Scan for the cell matching the given text and deliver its (x, y) coordinate at center. 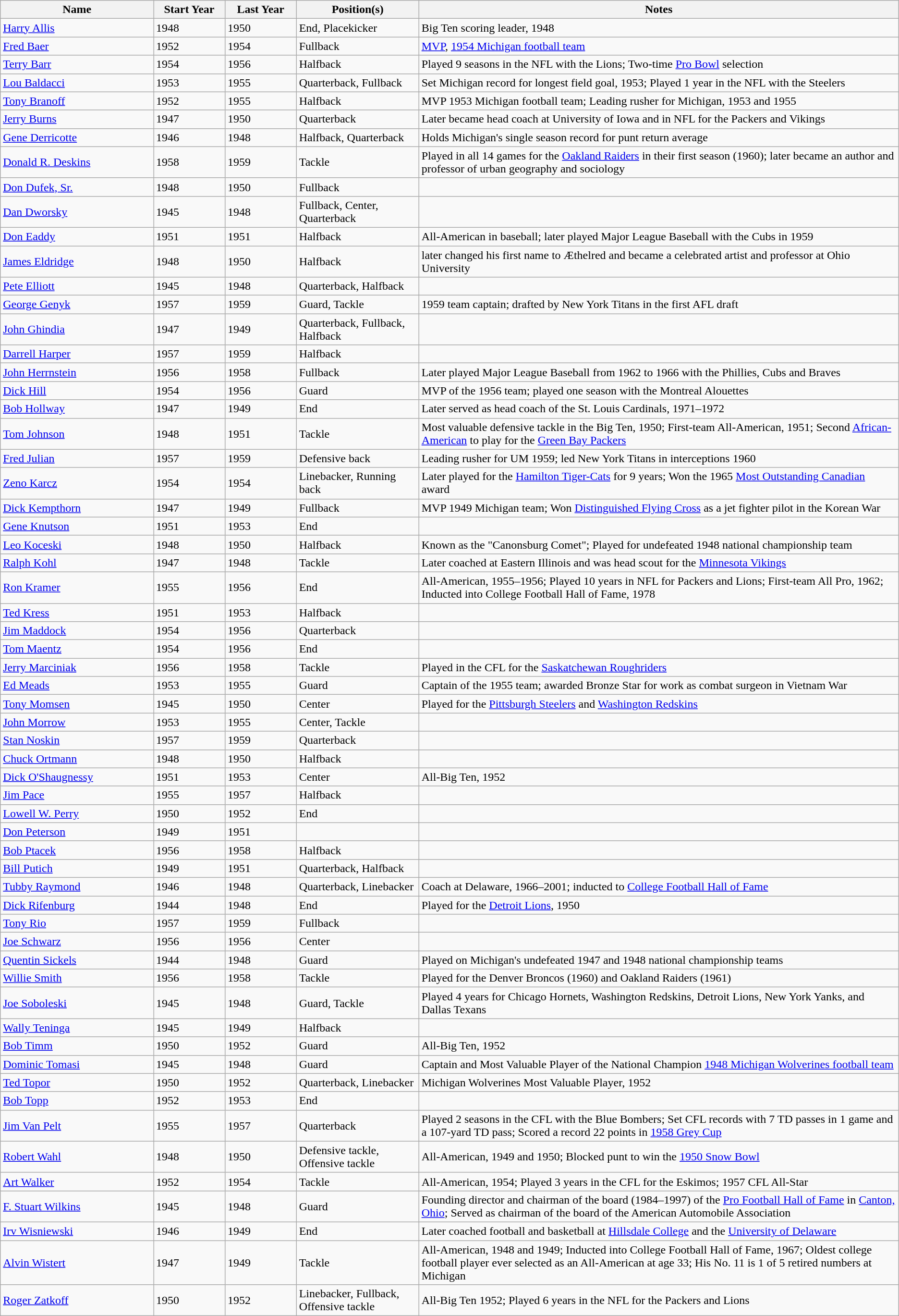
Don Eaddy (77, 236)
MVP of the 1956 team; played one season with the Montreal Alouettes (659, 391)
Later became head coach at University of Iowa and in NFL for the Packers and Vikings (659, 119)
Name (77, 10)
Dominic Tomasi (77, 1064)
Terry Barr (77, 64)
Later served as head coach of the St. Louis Cardinals, 1971–1972 (659, 409)
Tubby Raymond (77, 886)
Harry Allis (77, 28)
Start Year (189, 10)
Defensive back (357, 458)
Defensive tackle, Offensive tackle (357, 1157)
John Morrow (77, 722)
Leo Koceski (77, 544)
Don Dufek, Sr. (77, 187)
Ed Meads (77, 686)
Most valuable defensive tackle in the Big Ten, 1950; First-team All-American, 1951; Second African-American to play for the Green Bay Packers (659, 433)
Stan Noskin (77, 740)
MVP 1949 Michigan team; Won Distinguished Flying Cross as a jet fighter pilot in the Korean War (659, 508)
Fred Julian (77, 458)
Captain and Most Valuable Player of the National Champion 1948 Michigan Wolverines football team (659, 1064)
Joe Schwarz (77, 942)
Linebacker, Running back (357, 483)
Zeno Karcz (77, 483)
Art Walker (77, 1181)
Later played Major League Baseball from 1962 to 1966 with the Phillies, Cubs and Braves (659, 372)
Alvin Wistert (77, 1263)
Tom Johnson (77, 433)
Bill Putich (77, 868)
Played on Michigan's undefeated 1947 and 1948 national championship teams (659, 960)
John Herrnstein (77, 372)
Fred Baer (77, 46)
All-American in baseball; later played Major League Baseball with the Cubs in 1959 (659, 236)
Ron Kramer (77, 587)
Later coached football and basketball at Hillsdale College and the University of Delaware (659, 1231)
George Genyk (77, 305)
Lowell W. Perry (77, 813)
Linebacker, Fullback, Offensive tackle (357, 1300)
Bob Ptacek (77, 850)
Set Michigan record for longest field goal, 1953; Played 1 year in the NFL with the Steelers (659, 83)
Joe Soboleski (77, 1003)
Later played for the Hamilton Tiger-Cats for 9 years; Won the 1965 Most Outstanding Canadian award (659, 483)
Lou Baldacci (77, 83)
Big Ten scoring leader, 1948 (659, 28)
End, Placekicker (357, 28)
Captain of the 1955 team; awarded Bronze Star for work as combat surgeon in Vietnam War (659, 686)
Played in all 14 games for the Oakland Raiders in their first season (1960); later became an author and professor of urban geography and sociology (659, 162)
All-American, 1954; Played 3 years in the CFL for the Eskimos; 1957 CFL All-Star (659, 1181)
Tony Rio (77, 923)
Dick O'Shaugnessy (77, 777)
Ralph Kohl (77, 563)
Played for the Detroit Lions, 1950 (659, 905)
Bob Topp (77, 1101)
Later coached at Eastern Illinois and was head scout for the Minnesota Vikings (659, 563)
Quarterback, Fullback, Halfback (357, 330)
Michigan Wolverines Most Valuable Player, 1952 (659, 1082)
Dick Kempthorn (77, 508)
Tony Momsen (77, 704)
Robert Wahl (77, 1157)
Played in the CFL for the Saskatchewan Roughriders (659, 667)
Dick Hill (77, 391)
Ted Kress (77, 613)
Dick Rifenburg (77, 905)
Don Peterson (77, 832)
Jim Van Pelt (77, 1125)
Center, Tackle (357, 722)
Wally Teninga (77, 1028)
F. Stuart Wilkins (77, 1206)
1959 team captain; drafted by New York Titans in the first AFL draft (659, 305)
later changed his first name to Æthelred and became a celebrated artist and professor at Ohio University (659, 261)
Irv Wisniewski (77, 1231)
Darrell Harper (77, 354)
Position(s) (357, 10)
Played 9 seasons in the NFL with the Lions; Two-time Pro Bowl selection (659, 64)
Jerry Burns (77, 119)
Played for the Pittsburgh Steelers and Washington Redskins (659, 704)
Holds Michigan's single season record for punt return average (659, 137)
Willie Smith (77, 978)
Coach at Delaware, 1966–2001; inducted to College Football Hall of Fame (659, 886)
All-American, 1955–1956; Played 10 years in NFL for Packers and Lions; First-team All Pro, 1962; Inducted into College Football Hall of Fame, 1978 (659, 587)
Gene Knutson (77, 526)
Notes (659, 10)
Chuck Ortmann (77, 759)
Bob Hollway (77, 409)
Jim Pace (77, 795)
All-American, 1949 and 1950; Blocked punt to win the 1950 Snow Bowl (659, 1157)
Tom Maentz (77, 649)
James Eldridge (77, 261)
Donald R. Deskins (77, 162)
Played for the Denver Broncos (1960) and Oakland Raiders (1961) (659, 978)
Roger Zatkoff (77, 1300)
Jim Maddock (77, 631)
John Ghindia (77, 330)
Gene Derricotte (77, 137)
Dan Dworsky (77, 211)
Fullback, Center, Quarterback (357, 211)
Halfback, Quarterback (357, 137)
Last Year (260, 10)
Ted Topor (77, 1082)
Quarterback, Fullback (357, 83)
Known as the "Canonsburg Comet"; Played for undefeated 1948 national championship team (659, 544)
Jerry Marciniak (77, 667)
Tony Branoff (77, 101)
All-Big Ten 1952; Played 6 years in the NFL for the Packers and Lions (659, 1300)
Leading rusher for UM 1959; led New York Titans in interceptions 1960 (659, 458)
Bob Timm (77, 1046)
Played 4 years for Chicago Hornets, Washington Redskins, Detroit Lions, New York Yanks, and Dallas Texans (659, 1003)
Pete Elliott (77, 286)
MVP, 1954 Michigan football team (659, 46)
Quentin Sickels (77, 960)
MVP 1953 Michigan football team; Leading rusher for Michigan, 1953 and 1955 (659, 101)
